Locate the cell with the specified text and output its [x, y] center coordinate. 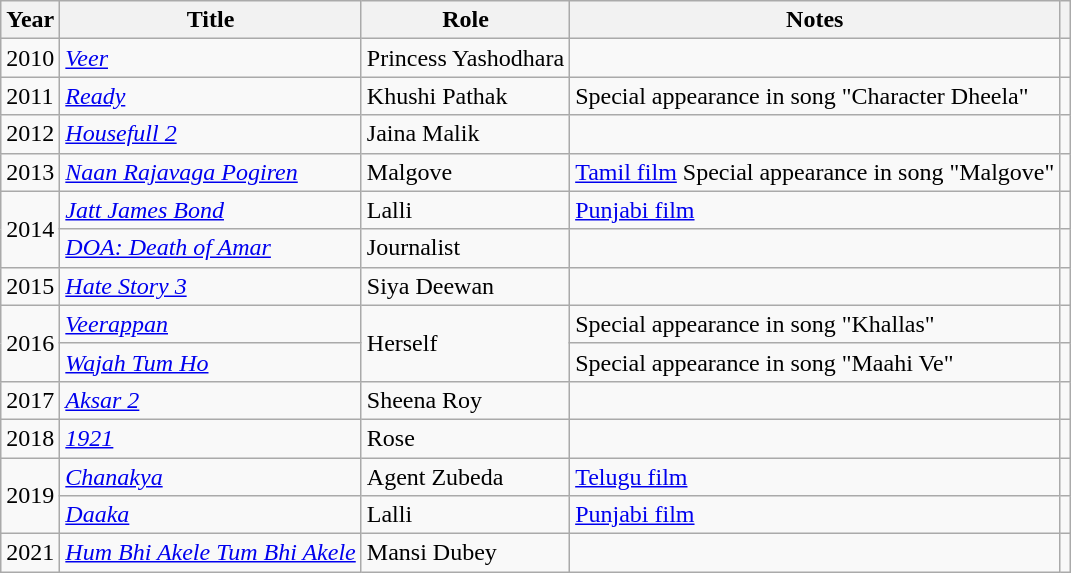
Jaina Malik [465, 134]
Special appearance in song "Khallas" [815, 324]
Aksar 2 [210, 400]
2013 [30, 172]
Ready [210, 96]
Special appearance in song "Maahi Ve" [815, 362]
Housefull 2 [210, 134]
Journalist [465, 248]
Title [210, 20]
2015 [30, 286]
Notes [815, 20]
Special appearance in song "Character Dheela" [815, 96]
2018 [30, 438]
Daaka [210, 515]
Hate Story 3 [210, 286]
Princess Yashodhara [465, 58]
Naan Rajavaga Pogiren [210, 172]
Siya Deewan [465, 286]
DOA: Death of Amar [210, 248]
Jatt James Bond [210, 210]
2016 [30, 343]
Veer [210, 58]
Telugu film [815, 477]
Agent Zubeda [465, 477]
2011 [30, 96]
Hum Bhi Akele Tum Bhi Akele [210, 553]
Role [465, 20]
1921 [210, 438]
2010 [30, 58]
Year [30, 20]
Chanakya [210, 477]
2014 [30, 229]
Khushi Pathak [465, 96]
Wajah Tum Ho [210, 362]
Rose [465, 438]
2021 [30, 553]
Veerappan [210, 324]
2012 [30, 134]
Tamil film Special appearance in song "Malgove" [815, 172]
Malgove [465, 172]
2019 [30, 496]
Herself [465, 343]
2017 [30, 400]
Mansi Dubey [465, 553]
Sheena Roy [465, 400]
